Detect which cell encompasses the target text, then output its [X, Y] center coordinate. 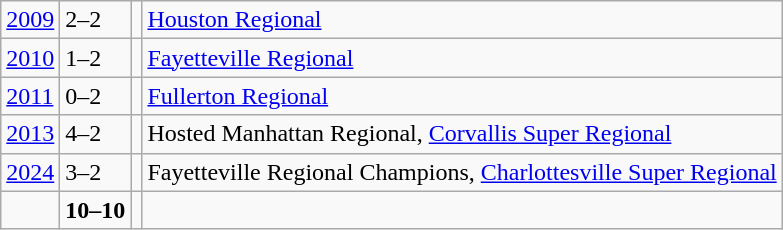
2024 [30, 172]
0–2 [96, 96]
Fayetteville Regional [462, 58]
Fayetteville Regional Champions, Charlottesville Super Regional [462, 172]
2–2 [96, 20]
Hosted Manhattan Regional, Corvallis Super Regional [462, 134]
2009 [30, 20]
4–2 [96, 134]
1–2 [96, 58]
2011 [30, 96]
3–2 [96, 172]
10–10 [96, 210]
2013 [30, 134]
Fullerton Regional [462, 96]
2010 [30, 58]
Houston Regional [462, 20]
